Provide the [X, Y] coordinate of the cell's center where the given text is located.  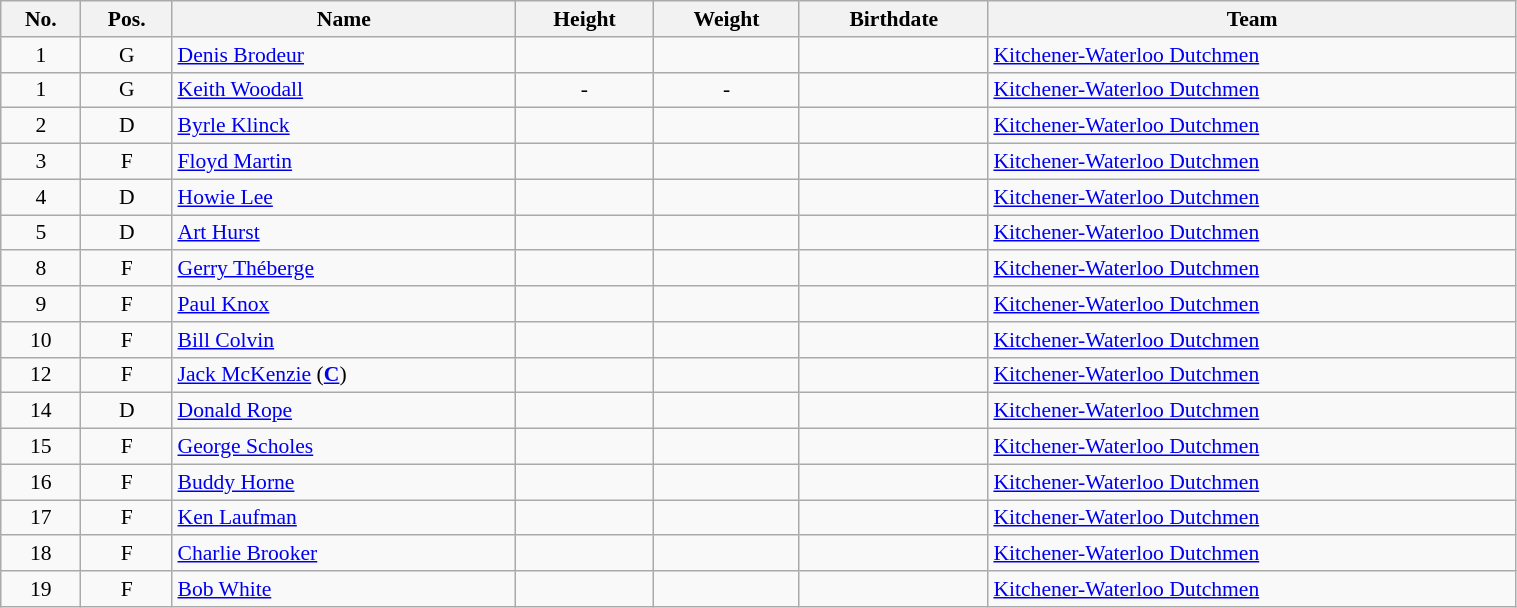
Paul Knox [344, 304]
17 [41, 518]
3 [41, 162]
Bill Colvin [344, 340]
No. [41, 19]
Art Hurst [344, 233]
8 [41, 269]
10 [41, 340]
Ken Laufman [344, 518]
Floyd Martin [344, 162]
Charlie Brooker [344, 554]
Bob White [344, 589]
Gerry Théberge [344, 269]
Team [1252, 19]
14 [41, 411]
15 [41, 447]
Byrle Klinck [344, 126]
Height [584, 19]
19 [41, 589]
Birthdate [894, 19]
George Scholes [344, 447]
Howie Lee [344, 197]
Buddy Horne [344, 482]
Weight [727, 19]
18 [41, 554]
Pos. [127, 19]
16 [41, 482]
12 [41, 375]
Denis Brodeur [344, 55]
4 [41, 197]
Jack McKenzie (C) [344, 375]
2 [41, 126]
5 [41, 233]
Donald Rope [344, 411]
Keith Woodall [344, 90]
Name [344, 19]
9 [41, 304]
